Detect which cell encompasses the target text, then output its [X, Y] center coordinate. 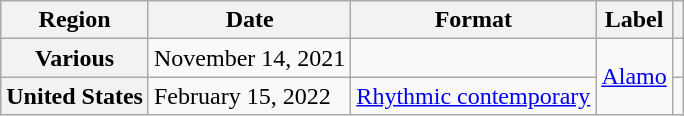
February 15, 2022 [249, 96]
Region [75, 20]
Alamo [634, 77]
United States [75, 96]
November 14, 2021 [249, 58]
Various [75, 58]
Label [634, 20]
Format [474, 20]
Date [249, 20]
Rhythmic contemporary [474, 96]
